From the cell containing the given text, extract its center point as [x, y] coordinate. 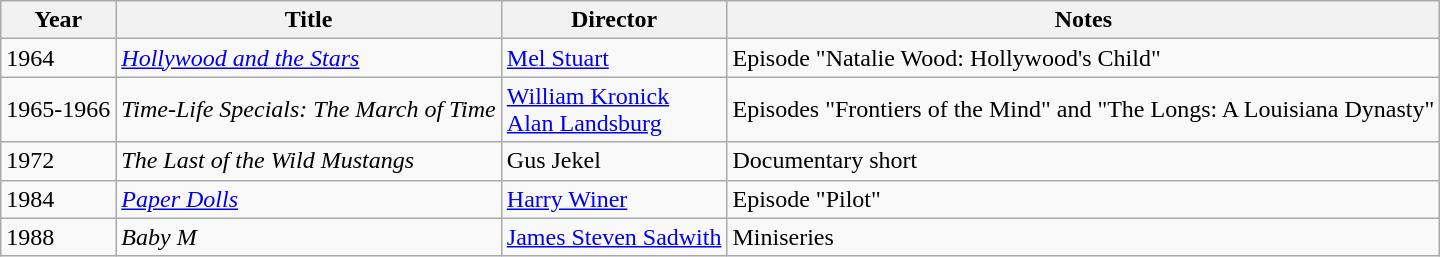
Notes [1084, 20]
Harry Winer [614, 199]
Baby M [308, 237]
James Steven Sadwith [614, 237]
1972 [58, 161]
Time-Life Specials: The March of Time [308, 110]
Gus Jekel [614, 161]
Year [58, 20]
1984 [58, 199]
1965-1966 [58, 110]
Paper Dolls [308, 199]
Director [614, 20]
Episode "Natalie Wood: Hollywood's Child" [1084, 58]
1988 [58, 237]
Miniseries [1084, 237]
Episodes "Frontiers of the Mind" and "The Longs: A Louisiana Dynasty" [1084, 110]
William KronickAlan Landsburg [614, 110]
Title [308, 20]
Mel Stuart [614, 58]
1964 [58, 58]
The Last of the Wild Mustangs [308, 161]
Documentary short [1084, 161]
Episode "Pilot" [1084, 199]
Hollywood and the Stars [308, 58]
